For the text-containing cell, return its midpoint in [X, Y] coordinate format. 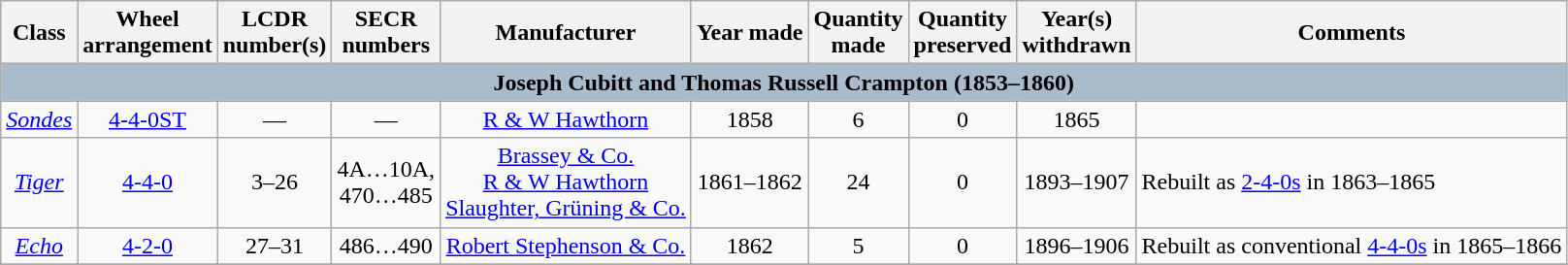
4A…10A,470…485 [386, 182]
27–31 [275, 246]
Brassey & Co.R & W HawthornSlaughter, Grüning & Co. [567, 182]
Wheelarrangement [147, 33]
4-4-0 [147, 182]
Quantitymade [858, 33]
4-2-0 [147, 246]
5 [858, 246]
R & W Hawthorn [567, 119]
1861–1862 [749, 182]
Echo [39, 246]
1862 [749, 246]
LCDRnumber(s) [275, 33]
Comments [1352, 33]
Manufacturer [567, 33]
Sondes [39, 119]
Quantitypreserved [963, 33]
1893–1907 [1077, 182]
Class [39, 33]
4-4-0ST [147, 119]
1896–1906 [1077, 246]
486…490 [386, 246]
3–26 [275, 182]
Rebuilt as conventional 4-4-0s in 1865–1866 [1352, 246]
Tiger [39, 182]
24 [858, 182]
Joseph Cubitt and Thomas Russell Crampton (1853–1860) [784, 83]
6 [858, 119]
1865 [1077, 119]
Robert Stephenson & Co. [567, 246]
Year(s)withdrawn [1077, 33]
Year made [749, 33]
1858 [749, 119]
Rebuilt as 2-4-0s in 1863–1865 [1352, 182]
SECRnumbers [386, 33]
